Scan for the cell matching the given text and deliver its (X, Y) coordinate at center. 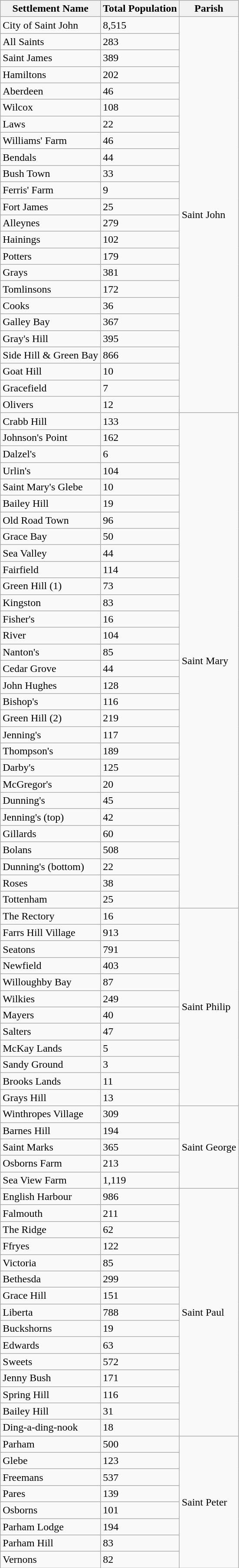
1,119 (140, 1180)
117 (140, 735)
Jenning's (50, 735)
Grace Bay (50, 537)
Sea View Farm (50, 1180)
87 (140, 982)
John Hughes (50, 685)
101 (140, 1510)
Kingston (50, 603)
Osborns Farm (50, 1164)
Settlement Name (50, 9)
73 (140, 586)
Goat Hill (50, 372)
Hamiltons (50, 75)
Victoria (50, 1263)
Gillards (50, 834)
47 (140, 1032)
367 (140, 322)
299 (140, 1279)
Newfield (50, 965)
Saint Peter (209, 1502)
913 (140, 932)
96 (140, 520)
788 (140, 1312)
Cedar Grove (50, 668)
Brooks Lands (50, 1081)
Grays (50, 273)
249 (140, 998)
211 (140, 1213)
The Ridge (50, 1229)
Liberta (50, 1312)
309 (140, 1114)
Sea Valley (50, 553)
9 (140, 190)
Johnson's Point (50, 437)
508 (140, 850)
5 (140, 1048)
279 (140, 223)
403 (140, 965)
202 (140, 75)
The Rectory (50, 916)
537 (140, 1477)
Willoughby Bay (50, 982)
791 (140, 949)
Fort James (50, 207)
13 (140, 1098)
Saint Mary (209, 660)
Bethesda (50, 1279)
Ferris' Farm (50, 190)
Parham Hill (50, 1543)
Old Road Town (50, 520)
Parham (50, 1444)
395 (140, 339)
11 (140, 1081)
Green Hill (1) (50, 586)
Edwards (50, 1345)
Side Hill & Green Bay (50, 355)
Bishop's (50, 701)
Wilkies (50, 998)
38 (140, 883)
50 (140, 537)
128 (140, 685)
20 (140, 784)
114 (140, 570)
Dunning's (bottom) (50, 867)
12 (140, 404)
82 (140, 1560)
42 (140, 817)
English Harbour (50, 1196)
Sweets (50, 1362)
Saint John (209, 215)
Urlin's (50, 470)
Saint Philip (209, 1007)
31 (140, 1411)
172 (140, 289)
Saint Mary's Glebe (50, 487)
125 (140, 768)
McGregor's (50, 784)
866 (140, 355)
Potters (50, 256)
171 (140, 1378)
River (50, 636)
500 (140, 1444)
62 (140, 1229)
Osborns (50, 1510)
283 (140, 42)
Gracefield (50, 388)
123 (140, 1460)
Galley Bay (50, 322)
Hainings (50, 240)
Pares (50, 1493)
City of Saint John (50, 25)
Bush Town (50, 173)
Saint Paul (209, 1312)
Freemans (50, 1477)
Dalzel's (50, 454)
63 (140, 1345)
Glebe (50, 1460)
189 (140, 751)
Aberdeen (50, 91)
Seatons (50, 949)
Tomlinsons (50, 289)
18 (140, 1428)
Bendals (50, 157)
Ffryes (50, 1246)
162 (140, 437)
McKay Lands (50, 1048)
Alleynes (50, 223)
122 (140, 1246)
Buckshorns (50, 1329)
Fisher's (50, 619)
Saint George (209, 1147)
Gray's Hill (50, 339)
365 (140, 1147)
Parham Lodge (50, 1526)
7 (140, 388)
Jenny Bush (50, 1378)
381 (140, 273)
Ding-a-ding-nook (50, 1428)
Thompson's (50, 751)
Barnes Hill (50, 1131)
6 (140, 454)
133 (140, 421)
Wilcox (50, 108)
Saint James (50, 58)
213 (140, 1164)
Parish (209, 9)
Fairfield (50, 570)
Spring Hill (50, 1395)
Olivers (50, 404)
40 (140, 1015)
All Saints (50, 42)
Green Hill (2) (50, 718)
Falmouth (50, 1213)
60 (140, 834)
572 (140, 1362)
Roses (50, 883)
Jenning's (top) (50, 817)
986 (140, 1196)
Nanton's (50, 652)
Tottenham (50, 900)
Saint Marks (50, 1147)
108 (140, 108)
Sandy Ground (50, 1065)
389 (140, 58)
Darby's (50, 768)
219 (140, 718)
Farrs Hill Village (50, 932)
Grace Hill (50, 1296)
Mayers (50, 1015)
8,515 (140, 25)
139 (140, 1493)
102 (140, 240)
Winthropes Village (50, 1114)
Total Population (140, 9)
Vernons (50, 1560)
36 (140, 306)
Salters (50, 1032)
45 (140, 801)
Bolans (50, 850)
3 (140, 1065)
Williams' Farm (50, 140)
Crabb Hill (50, 421)
Laws (50, 124)
Grays Hill (50, 1098)
33 (140, 173)
151 (140, 1296)
Cooks (50, 306)
179 (140, 256)
Dunning's (50, 801)
